Identify which cell holds the provided text, then report its (x, y) central coordinate. 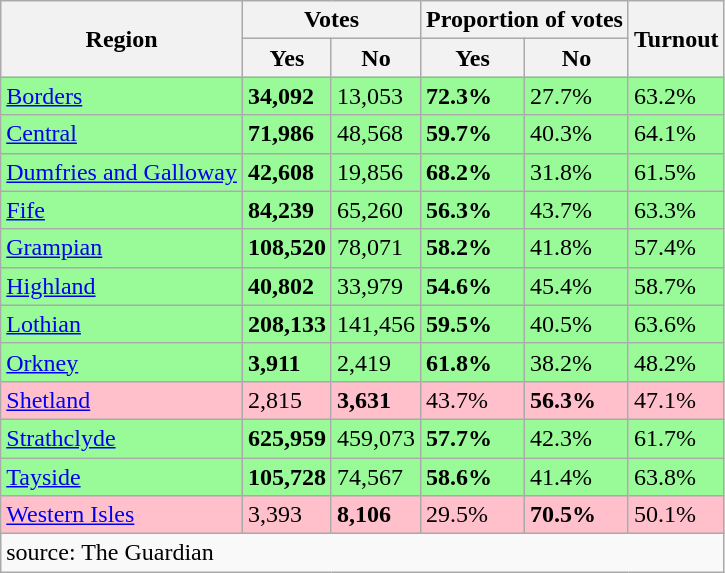
57.4% (676, 248)
78,071 (376, 248)
Western Isles (122, 515)
Proportion of votes (525, 20)
71,986 (286, 134)
29.5% (473, 515)
Highland (122, 286)
34,092 (286, 96)
59.7% (473, 134)
Tayside (122, 477)
3,911 (286, 362)
61.7% (676, 438)
57.7% (473, 438)
40,802 (286, 286)
42.3% (577, 438)
84,239 (286, 210)
59.5% (473, 324)
38.2% (577, 362)
58.7% (676, 286)
61.5% (676, 172)
58.6% (473, 477)
Votes (331, 20)
41.4% (577, 477)
8,106 (376, 515)
58.2% (473, 248)
Dumfries and Galloway (122, 172)
3,631 (376, 400)
Turnout (676, 39)
40.5% (577, 324)
31.8% (577, 172)
3,393 (286, 515)
13,053 (376, 96)
41.8% (577, 248)
459,073 (376, 438)
47.1% (676, 400)
source: The Guardian (362, 553)
68.2% (473, 172)
45.4% (577, 286)
208,133 (286, 324)
33,979 (376, 286)
63.2% (676, 96)
Central (122, 134)
2,419 (376, 362)
72.3% (473, 96)
Lothian (122, 324)
27.7% (577, 96)
48,568 (376, 134)
105,728 (286, 477)
Strathclyde (122, 438)
2,815 (286, 400)
63.3% (676, 210)
74,567 (376, 477)
65,260 (376, 210)
Borders (122, 96)
70.5% (577, 515)
63.8% (676, 477)
54.6% (473, 286)
Shetland (122, 400)
63.6% (676, 324)
42,608 (286, 172)
Grampian (122, 248)
Region (122, 39)
40.3% (577, 134)
50.1% (676, 515)
108,520 (286, 248)
48.2% (676, 362)
19,856 (376, 172)
64.1% (676, 134)
61.8% (473, 362)
Orkney (122, 362)
625,959 (286, 438)
Fife (122, 210)
141,456 (376, 324)
